Detect which cell encompasses the target text, then output its [X, Y] center coordinate. 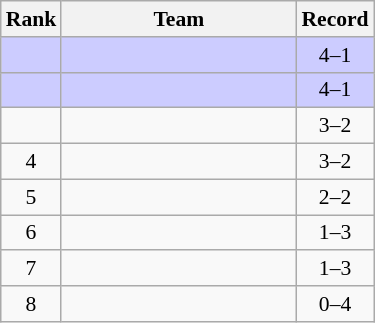
5 [32, 197]
2–2 [334, 197]
4 [32, 162]
8 [32, 304]
Rank [32, 19]
Team [178, 19]
0–4 [334, 304]
7 [32, 269]
Record [334, 19]
6 [32, 233]
